Find where the given text appears and provide that cell's center as [x, y] coordinate. 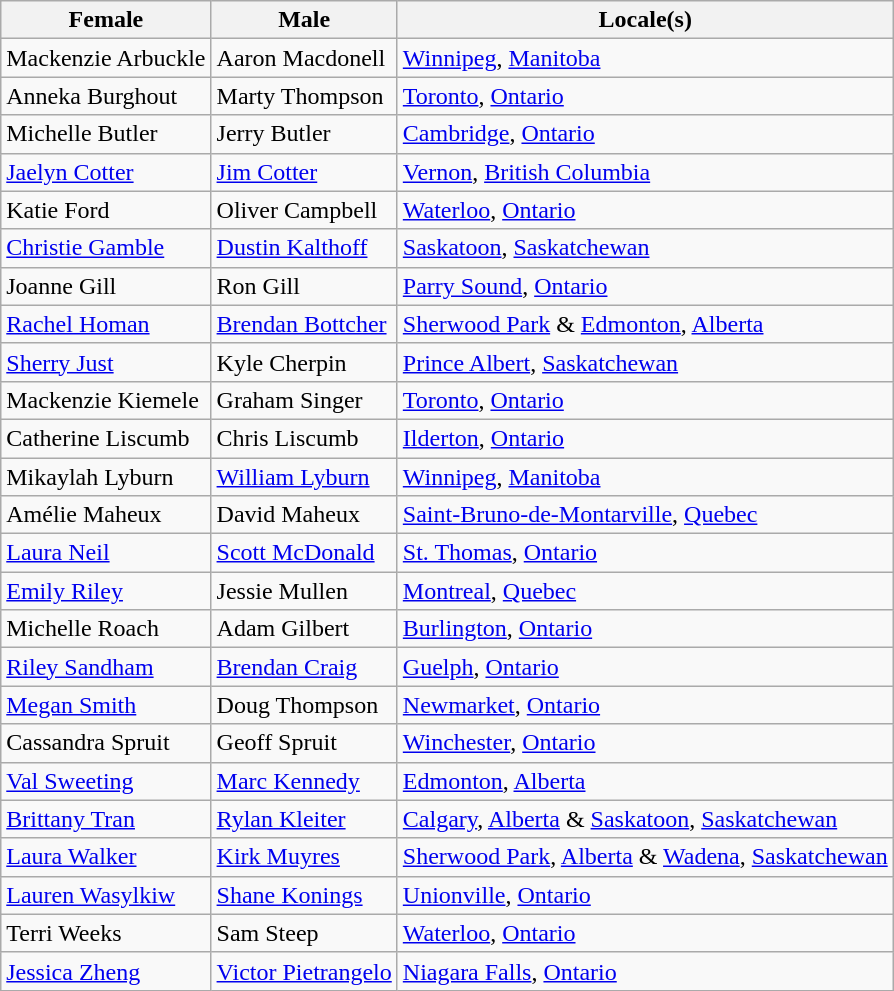
Montreal, Quebec [645, 591]
Emily Riley [106, 591]
Lauren Wasylkiw [106, 895]
Brendan Craig [304, 667]
Adam Gilbert [304, 629]
Cambridge, Ontario [645, 134]
Sherwood Park, Alberta & Wadena, Saskatchewan [645, 857]
Michelle Roach [106, 629]
Victor Pietrangelo [304, 971]
Chris Liscumb [304, 438]
Kyle Cherpin [304, 362]
Ron Gill [304, 286]
Kirk Muyres [304, 857]
Rylan Kleiter [304, 819]
Ilderton, Ontario [645, 438]
Guelph, Ontario [645, 667]
Scott McDonald [304, 553]
Catherine Liscumb [106, 438]
Female [106, 20]
Sam Steep [304, 933]
Geoff Spruit [304, 743]
Megan Smith [106, 705]
Parry Sound, Ontario [645, 286]
Prince Albert, Saskatchewan [645, 362]
Oliver Campbell [304, 210]
David Maheux [304, 515]
Marty Thompson [304, 96]
Doug Thompson [304, 705]
Male [304, 20]
William Lyburn [304, 477]
Mackenzie Arbuckle [106, 58]
Locale(s) [645, 20]
Terri Weeks [106, 933]
Rachel Homan [106, 324]
Newmarket, Ontario [645, 705]
Edmonton, Alberta [645, 781]
Mackenzie Kiemele [106, 400]
Jerry Butler [304, 134]
Laura Neil [106, 553]
Brendan Bottcher [304, 324]
Saint-Bruno-de-Montarville, Quebec [645, 515]
Joanne Gill [106, 286]
Saskatoon, Saskatchewan [645, 248]
Jaelyn Cotter [106, 172]
Cassandra Spruit [106, 743]
Jessie Mullen [304, 591]
Shane Konings [304, 895]
Brittany Tran [106, 819]
Calgary, Alberta & Saskatoon, Saskatchewan [645, 819]
Amélie Maheux [106, 515]
Katie Ford [106, 210]
Jessica Zheng [106, 971]
Sherry Just [106, 362]
Anneka Burghout [106, 96]
Unionville, Ontario [645, 895]
Riley Sandham [106, 667]
Burlington, Ontario [645, 629]
Michelle Butler [106, 134]
Niagara Falls, Ontario [645, 971]
Laura Walker [106, 857]
Jim Cotter [304, 172]
Dustin Kalthoff [304, 248]
Sherwood Park & Edmonton, Alberta [645, 324]
Winchester, Ontario [645, 743]
Val Sweeting [106, 781]
Vernon, British Columbia [645, 172]
Christie Gamble [106, 248]
Mikaylah Lyburn [106, 477]
St. Thomas, Ontario [645, 553]
Graham Singer [304, 400]
Marc Kennedy [304, 781]
Aaron Macdonell [304, 58]
